Locate the cell with the specified text and output its (x, y) center coordinate. 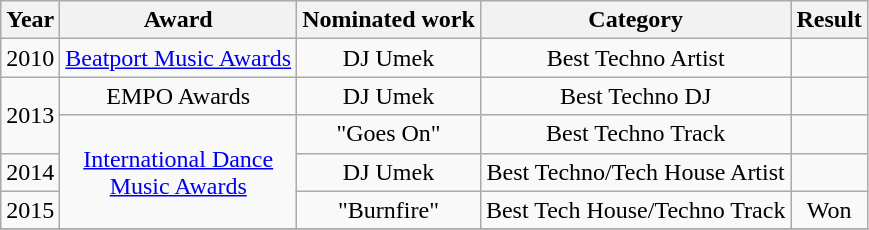
Best Tech House/Techno Track (636, 210)
"Burnfire" (389, 210)
Best Techno Track (636, 134)
2014 (30, 172)
"Goes On" (389, 134)
EMPO Awards (178, 96)
2015 (30, 210)
International DanceMusic Awards (178, 172)
Best Techno DJ (636, 96)
Category (636, 20)
2013 (30, 115)
Best Techno Artist (636, 58)
Award (178, 20)
Beatport Music Awards (178, 58)
Year (30, 20)
Nominated work (389, 20)
Won (829, 210)
Best Techno/Tech House Artist (636, 172)
Result (829, 20)
2010 (30, 58)
